Locate the cell with the specified text and output its [X, Y] center coordinate. 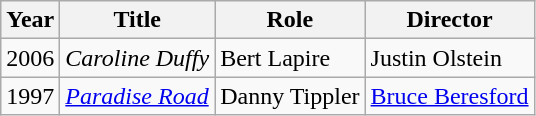
Director [450, 20]
Role [290, 20]
2006 [30, 58]
Justin Olstein [450, 58]
Title [138, 20]
Danny Tippler [290, 96]
Caroline Duffy [138, 58]
Bruce Beresford [450, 96]
1997 [30, 96]
Paradise Road [138, 96]
Bert Lapire [290, 58]
Year [30, 20]
